Provide the [x, y] coordinate of the cell's center where the given text is located.  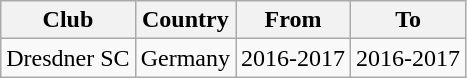
Germany [185, 58]
To [408, 20]
Club [68, 20]
From [294, 20]
Country [185, 20]
Dresdner SC [68, 58]
